Find where the given text appears and provide that cell's center as (X, Y) coordinate. 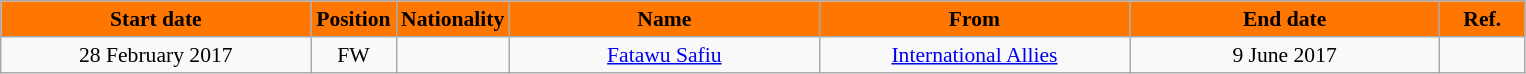
9 June 2017 (1285, 55)
28 February 2017 (156, 55)
End date (1285, 19)
From (974, 19)
Position (354, 19)
Nationality (452, 19)
Ref. (1482, 19)
International Allies (974, 55)
Name (664, 19)
FW (354, 55)
Fatawu Safiu (664, 55)
Start date (156, 19)
